Determine the [X, Y] coordinate at the center of the cell enclosing the given text.  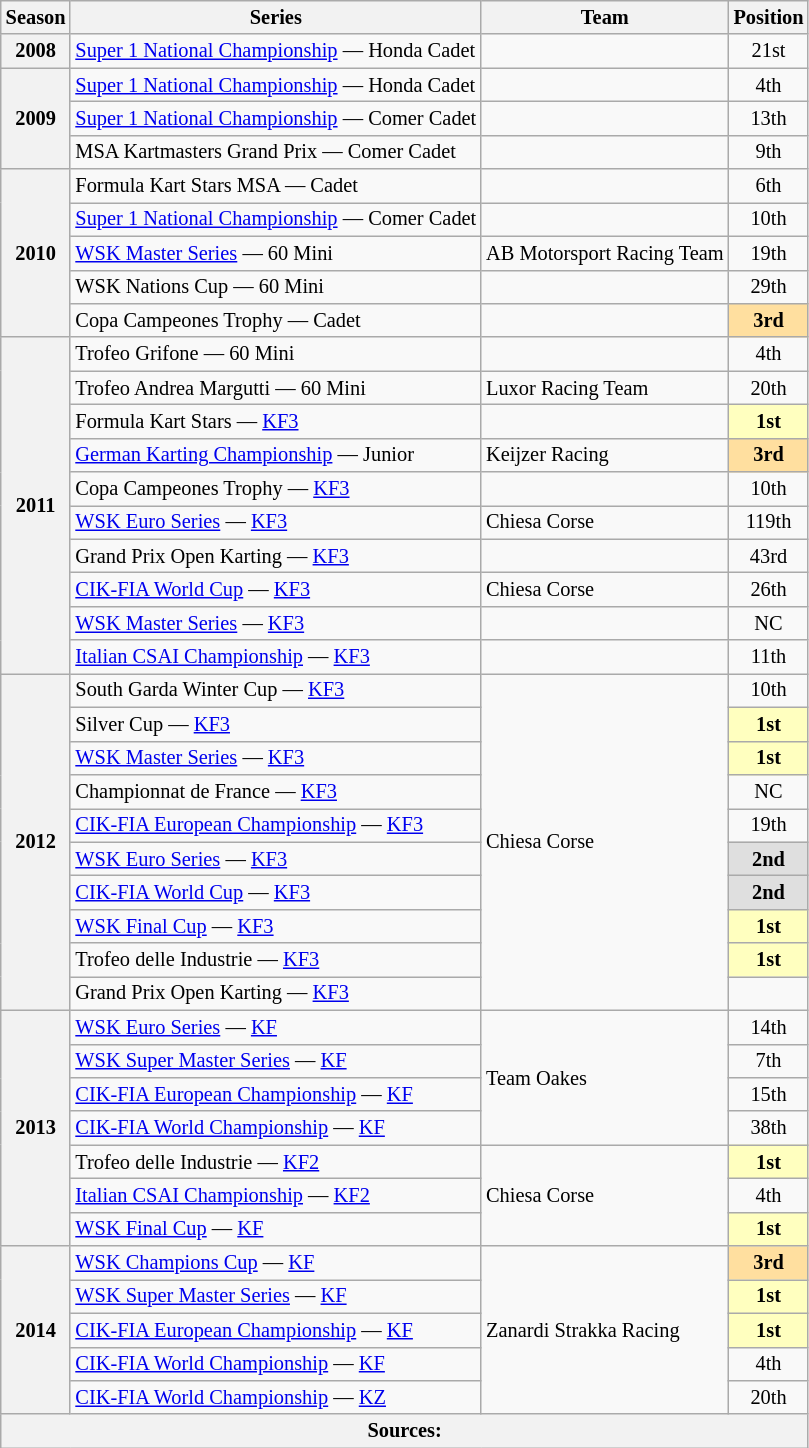
Copa Campeones Trophy — Cadet [276, 320]
Keijzer Racing [604, 455]
CIK-FIA World Championship — KZ [276, 1397]
Silver Cup — KF3 [276, 724]
2012 [36, 842]
Team Oakes [604, 1078]
CIK-FIA European Championship — KF3 [276, 825]
11th [769, 657]
WSK Euro Series — KF [276, 1027]
13th [769, 118]
Series [276, 17]
WSK Master Series — 60 Mini [276, 253]
2014 [36, 1330]
9th [769, 152]
21st [769, 51]
Formula Kart Stars MSA — Cadet [276, 186]
Italian CSAI Championship — KF2 [276, 1195]
AB Motorsport Racing Team [604, 253]
2013 [36, 1128]
2008 [36, 51]
Formula Kart Stars — KF3 [276, 421]
2009 [36, 118]
Copa Campeones Trophy — KF3 [276, 489]
14th [769, 1027]
Zanardi Strakka Racing [604, 1330]
Italian CSAI Championship — KF3 [276, 657]
Position [769, 17]
MSA Kartmasters Grand Prix — Comer Cadet [276, 152]
Luxor Racing Team [604, 388]
WSK Final Cup — KF3 [276, 926]
119th [769, 522]
2011 [36, 506]
South Garda Winter Cup — KF3 [276, 690]
2010 [36, 253]
29th [769, 287]
WSK Nations Cup — 60 Mini [276, 287]
43rd [769, 556]
Trofeo Grifone — 60 Mini [276, 354]
15th [769, 1094]
Team [604, 17]
German Karting Championship — Junior [276, 455]
Sources: [405, 1431]
WSK Final Cup — KF [276, 1229]
WSK Champions Cup — KF [276, 1263]
7th [769, 1061]
Trofeo delle Industrie — KF3 [276, 960]
Trofeo Andrea Margutti — 60 Mini [276, 388]
6th [769, 186]
38th [769, 1128]
Trofeo delle Industrie — KF2 [276, 1162]
26th [769, 589]
Championnat de France — KF3 [276, 791]
Season [36, 17]
